Locate the cell with the specified text and output its [X, Y] center coordinate. 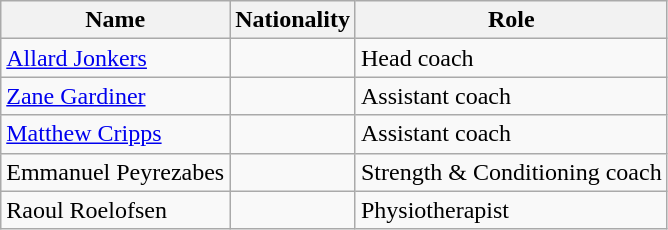
Nationality [293, 20]
Raoul Roelofsen [116, 210]
Role [511, 20]
Matthew Cripps [116, 134]
Name [116, 20]
Physiotherapist [511, 210]
Allard Jonkers [116, 58]
Zane Gardiner [116, 96]
Head coach [511, 58]
Strength & Conditioning coach [511, 172]
Emmanuel Peyrezabes [116, 172]
